Provide the (x, y) coordinate of the cell's center where the given text is located.  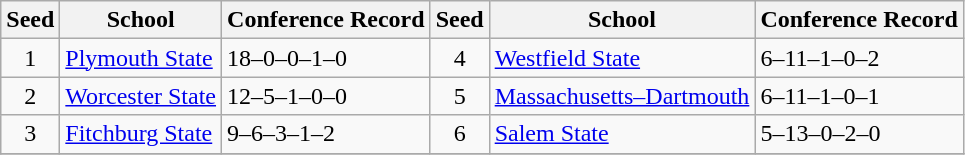
6–11–1–0–1 (860, 96)
2 (30, 96)
6–11–1–0–2 (860, 58)
Salem State (622, 134)
4 (460, 58)
Worcester State (141, 96)
1 (30, 58)
12–5–1–0–0 (326, 96)
9–6–3–1–2 (326, 134)
Plymouth State (141, 58)
18–0–0–1–0 (326, 58)
Westfield State (622, 58)
5–13–0–2–0 (860, 134)
6 (460, 134)
5 (460, 96)
Fitchburg State (141, 134)
3 (30, 134)
Massachusetts–Dartmouth (622, 96)
